Identify which cell holds the provided text, then report its (X, Y) central coordinate. 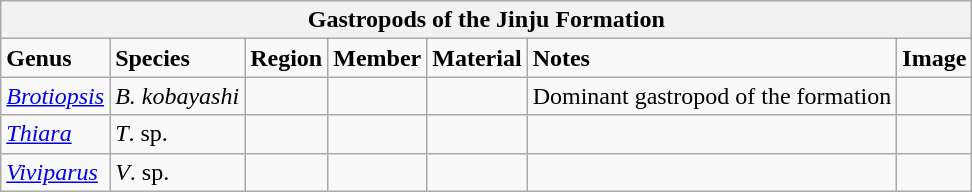
Region (286, 58)
Dominant gastropod of the formation (712, 96)
Brotiopsis (56, 96)
Genus (56, 58)
B. kobayashi (178, 96)
Image (934, 58)
Notes (712, 58)
Gastropods of the Jinju Formation (486, 20)
Viviparus (56, 172)
T. sp. (178, 134)
V. sp. (178, 172)
Material (477, 58)
Thiara (56, 134)
Member (378, 58)
Species (178, 58)
